Extract the [x, y] coordinate from the center of the cell holding the provided text.  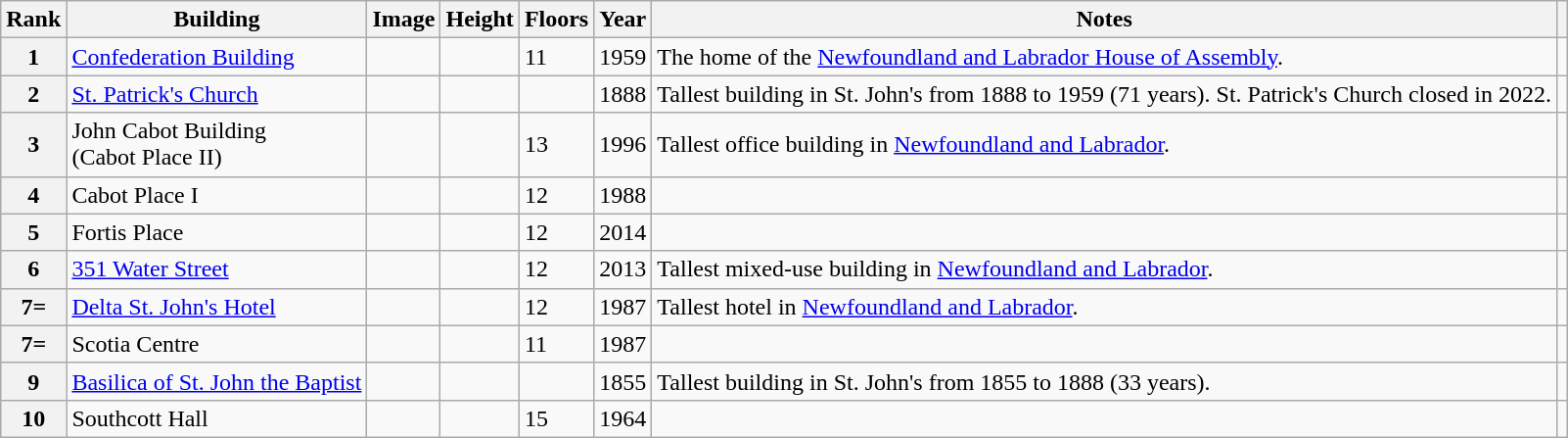
2014 [623, 232]
Height [480, 20]
13 [556, 145]
Tallest building in St. John's from 1855 to 1888 (33 years). [1104, 381]
Tallest office building in Newfoundland and Labrador. [1104, 145]
1855 [623, 381]
Fortis Place [217, 232]
The home of the Newfoundland and Labrador House of Assembly. [1104, 57]
Cabot Place I [217, 195]
5 [33, 232]
Delta St. John's Hotel [217, 307]
Notes [1104, 20]
1964 [623, 418]
2013 [623, 269]
9 [33, 381]
Tallest hotel in Newfoundland and Labrador. [1104, 307]
6 [33, 269]
10 [33, 418]
Southcott Hall [217, 418]
1996 [623, 145]
Rank [33, 20]
15 [556, 418]
Confederation Building [217, 57]
351 Water Street [217, 269]
John Cabot Building(Cabot Place II) [217, 145]
Image [403, 20]
2 [33, 94]
Building [217, 20]
Year [623, 20]
Basilica of St. John the Baptist [217, 381]
1888 [623, 94]
4 [33, 195]
Floors [556, 20]
1 [33, 57]
Scotia Centre [217, 344]
1959 [623, 57]
Tallest building in St. John's from 1888 to 1959 (71 years). St. Patrick's Church closed in 2022. [1104, 94]
3 [33, 145]
St. Patrick's Church [217, 94]
1988 [623, 195]
Tallest mixed-use building in Newfoundland and Labrador. [1104, 269]
